Return the [x, y] coordinate for the center point of the cell that contains the specified text.  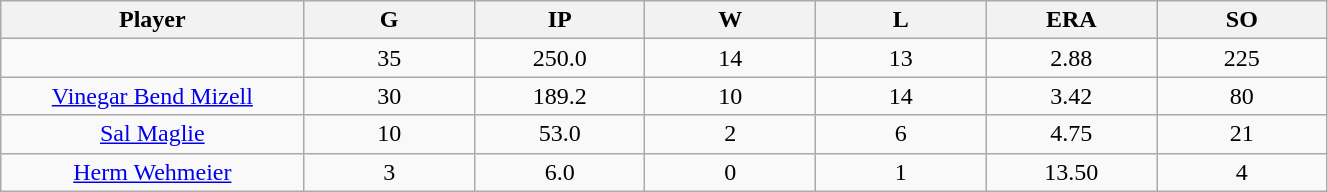
2 [730, 134]
53.0 [560, 134]
G [390, 20]
30 [390, 96]
3.42 [1072, 96]
Herm Wehmeier [152, 172]
6 [902, 134]
Sal Maglie [152, 134]
IP [560, 20]
2.88 [1072, 58]
4 [1242, 172]
Player [152, 20]
W [730, 20]
35 [390, 58]
225 [1242, 58]
80 [1242, 96]
3 [390, 172]
SO [1242, 20]
13.50 [1072, 172]
L [902, 20]
13 [902, 58]
4.75 [1072, 134]
ERA [1072, 20]
189.2 [560, 96]
6.0 [560, 172]
250.0 [560, 58]
Vinegar Bend Mizell [152, 96]
21 [1242, 134]
0 [730, 172]
1 [902, 172]
